From the cell containing the given text, extract its center point as [X, Y] coordinate. 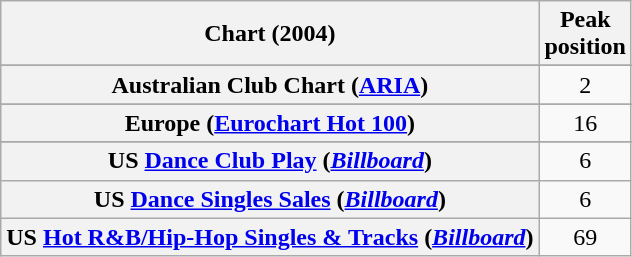
US Hot R&B/Hip-Hop Singles & Tracks (Billboard) [270, 237]
Australian Club Chart (ARIA) [270, 85]
US Dance Singles Sales (Billboard) [270, 199]
2 [585, 85]
69 [585, 237]
16 [585, 123]
Peakposition [585, 34]
US Dance Club Play (Billboard) [270, 161]
Europe (Eurochart Hot 100) [270, 123]
Chart (2004) [270, 34]
